Capture the cell that displays the provided text and extract its (x, y) central coordinate. 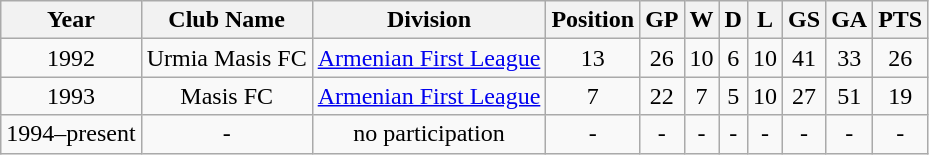
22 (662, 96)
Division (429, 20)
Position (593, 20)
PTS (900, 20)
13 (593, 58)
5 (733, 96)
Urmia Masis FC (226, 58)
33 (850, 58)
GS (804, 20)
D (733, 20)
1992 (71, 58)
W (702, 20)
6 (733, 58)
19 (900, 96)
GA (850, 20)
41 (804, 58)
Year (71, 20)
51 (850, 96)
L (764, 20)
no participation (429, 134)
27 (804, 96)
1994–present (71, 134)
GP (662, 20)
Club Name (226, 20)
1993 (71, 96)
Masis FC (226, 96)
